Output the [x, y] coordinate of the center of the cell containing the given text.  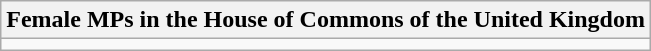
Female MPs in the House of Commons of the United Kingdom [326, 20]
